Find where the given text appears and provide that cell's center as [x, y] coordinate. 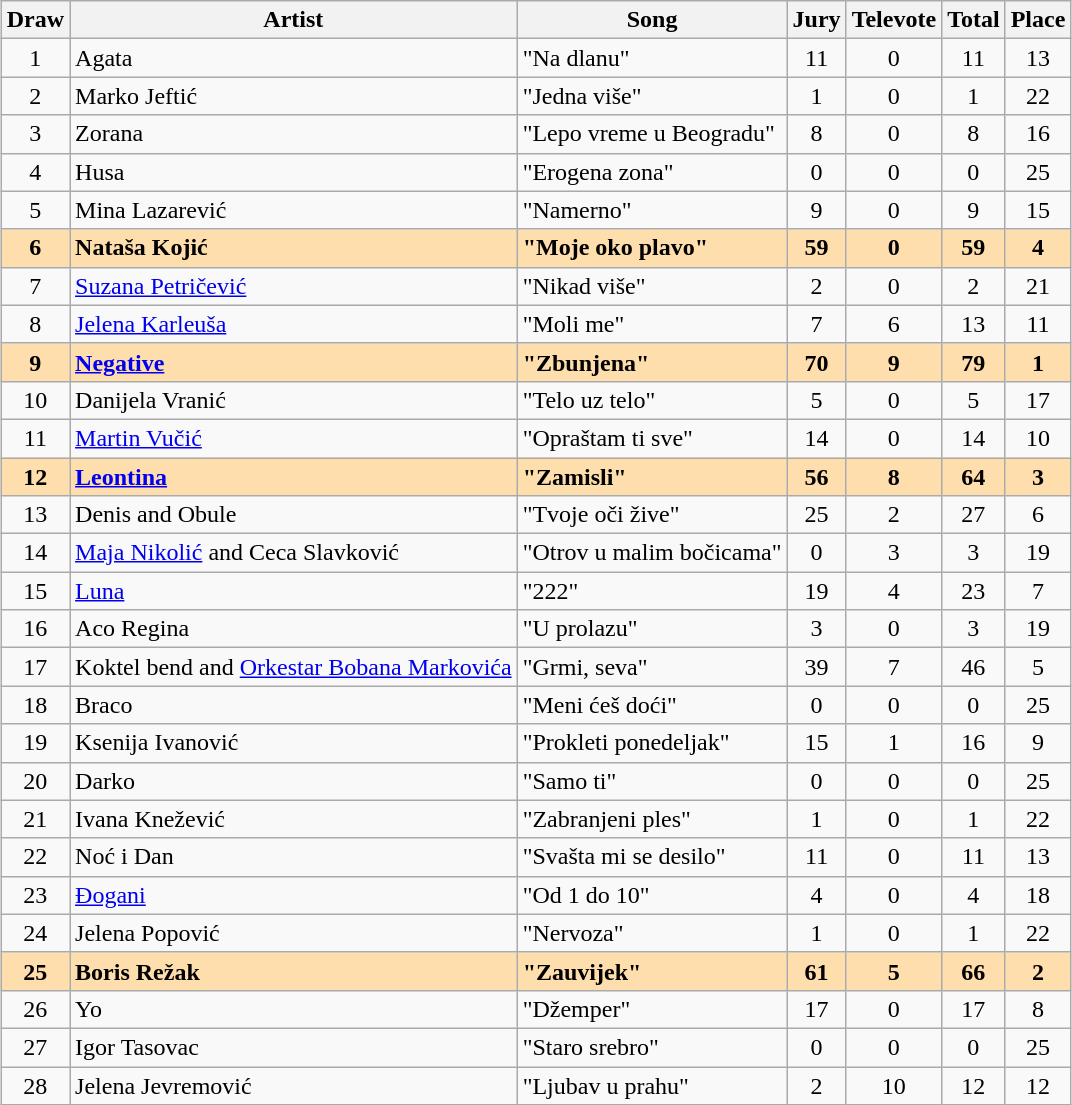
"222" [652, 591]
46 [974, 667]
"Lepo vreme u Beogradu" [652, 134]
Koktel bend and Orkestar Bobana Markovića [294, 667]
70 [816, 362]
Draw [35, 20]
Televote [894, 20]
26 [35, 1009]
"Grmi, seva" [652, 667]
Luna [294, 591]
Aco Regina [294, 629]
"Zamisli" [652, 477]
Yo [294, 1009]
28 [35, 1085]
Igor Tasovac [294, 1047]
"Opraštam ti sve" [652, 438]
24 [35, 933]
Jury [816, 20]
Suzana Petričević [294, 286]
"Zbunjena" [652, 362]
Leontina [294, 477]
"Moli me" [652, 324]
"Tvoje oči žive" [652, 515]
"Prokleti ponedeljak" [652, 743]
Zorana [294, 134]
Darko [294, 781]
"Ljubav u prahu" [652, 1085]
Danijela Vranić [294, 400]
Đogani [294, 895]
"Staro srebro" [652, 1047]
Ksenija Ivanović [294, 743]
39 [816, 667]
Song [652, 20]
Marko Jeftić [294, 96]
Total [974, 20]
56 [816, 477]
79 [974, 362]
Place [1038, 20]
Maja Nikolić and Ceca Slavković [294, 553]
Agata [294, 58]
"Samo ti" [652, 781]
Jelena Jevremović [294, 1085]
"Na dlanu" [652, 58]
Jelena Karleuša [294, 324]
Nataša Kojić [294, 248]
"Zabranjeni ples" [652, 819]
"Džemper" [652, 1009]
"Nikad više" [652, 286]
Negative [294, 362]
66 [974, 971]
"Namerno" [652, 210]
"Nervoza" [652, 933]
Ivana Knežević [294, 819]
Artist [294, 20]
Braco [294, 705]
"Jedna više" [652, 96]
61 [816, 971]
Husa [294, 172]
Jelena Popović [294, 933]
Mina Lazarević [294, 210]
20 [35, 781]
64 [974, 477]
"Od 1 do 10" [652, 895]
Noć i Dan [294, 857]
"Moje oko plavo" [652, 248]
Boris Režak [294, 971]
"Meni ćeš doći" [652, 705]
"Otrov u malim bočicama" [652, 553]
"Erogena zona" [652, 172]
"Zauvijek" [652, 971]
"Svašta mi se desilo" [652, 857]
Denis and Obule [294, 515]
"U prolazu" [652, 629]
Martin Vučić [294, 438]
"Telo uz telo" [652, 400]
